Determine the (x, y) coordinate at the center of the cell enclosing the given text.  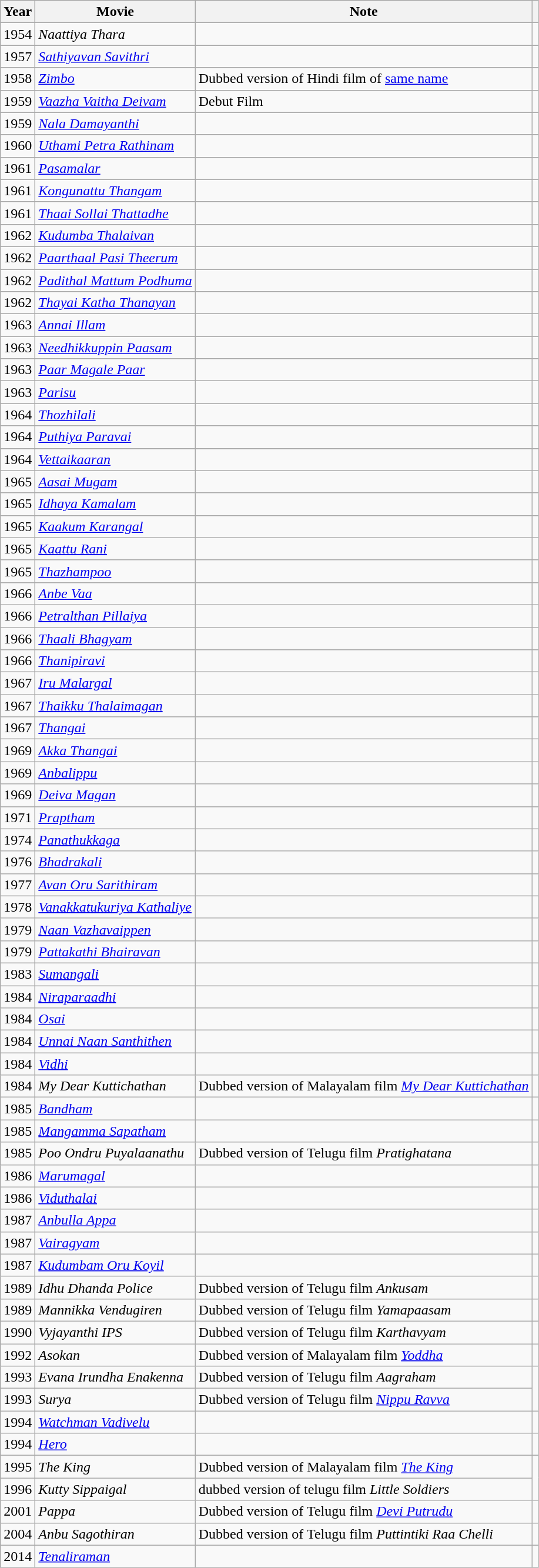
1960 (18, 146)
Paarthaal Pasi Theerum (115, 258)
Dubbed version of Telugu film Ankusam (363, 1287)
2014 (18, 1556)
1971 (18, 818)
Anbulla Appa (115, 1220)
Uthami Petra Rathinam (115, 146)
Thaai Sollai Thattadhe (115, 213)
Aasai Mugam (115, 482)
Mangamma Sapatham (115, 1131)
Panathukkaga (115, 840)
1983 (18, 974)
Thangai (115, 728)
Kutty Sippaigal (115, 1489)
1974 (18, 840)
Vairagyam (115, 1243)
Vanakkatukuriya Kathaliye (115, 907)
Pappa (115, 1512)
Dubbed version of Telugu film Karthavyam (363, 1332)
Dubbed version of Telugu film Yamapaasam (363, 1310)
Thaikku Thalaimagan (115, 706)
Pattakathi Bhairavan (115, 952)
Dubbed version of Hindi film of same name (363, 79)
2001 (18, 1512)
Bandham (115, 1109)
Sathiyavan Savithri (115, 56)
Note (363, 12)
Kudumba Thalaivan (115, 235)
Idhaya Kamalam (115, 504)
Pasamalar (115, 168)
Dubbed version of Malayalam film My Dear Kuttichathan (363, 1086)
Zimbo (115, 79)
Marumagal (115, 1176)
Nala Damayanthi (115, 124)
Puthiya Paravai (115, 437)
Thozhilali (115, 415)
1977 (18, 885)
Mannikka Vendugiren (115, 1310)
dubbed version of telugu film Little Soldiers (363, 1489)
Akka Thangai (115, 750)
Anbu Sagothiran (115, 1534)
Anbalippu (115, 773)
Avan Oru Sarithiram (115, 885)
Niraparaadhi (115, 997)
1990 (18, 1332)
Poo Ondru Puyalaanathu (115, 1153)
Padithal Mattum Podhuma (115, 281)
Petralthan Pillaiya (115, 616)
Hero (115, 1444)
Kaakum Karangal (115, 526)
Kudumbam Oru Koyil (115, 1265)
Vidhi (115, 1064)
Kaattu Rani (115, 549)
Viduthalai (115, 1198)
1996 (18, 1489)
1995 (18, 1467)
Vaazha Vaitha Deivam (115, 101)
1958 (18, 79)
Naan Vazhavaippen (115, 929)
1992 (18, 1355)
Year (18, 12)
1978 (18, 907)
Vyjayanthi IPS (115, 1332)
Dubbed version of Telugu film Aagraham (363, 1377)
Thayai Katha Thanayan (115, 303)
Kongunattu Thangam (115, 191)
2004 (18, 1534)
Asokan (115, 1355)
Sumangali (115, 974)
Vettaikaaran (115, 459)
Naattiya Thara (115, 34)
Tenaliraman (115, 1556)
Dubbed version of Telugu film Pratighatana (363, 1153)
Thazhampoo (115, 571)
Deiva Magan (115, 795)
Movie (115, 12)
Thanipiravi (115, 661)
Anbe Vaa (115, 593)
Paar Magale Paar (115, 370)
Evana Irundha Enakenna (115, 1377)
Osai (115, 1019)
Thaali Bhagyam (115, 638)
Annai Illam (115, 325)
Debut Film (363, 101)
Iru Malargal (115, 683)
1976 (18, 862)
Unnai Naan Santhithen (115, 1042)
Dubbed version of Malayalam film The King (363, 1467)
Idhu Dhanda Police (115, 1287)
Dubbed version of Telugu film Puttintiki Raa Chelli (363, 1534)
My Dear Kuttichathan (115, 1086)
Dubbed version of Telugu film Nippu Ravva (363, 1400)
Bhadrakali (115, 862)
1954 (18, 34)
1957 (18, 56)
Parisu (115, 392)
Dubbed version of Malayalam film Yoddha (363, 1355)
Dubbed version of Telugu film Devi Putrudu (363, 1512)
The King (115, 1467)
Surya (115, 1400)
Watchman Vadivelu (115, 1422)
Needhikkuppin Paasam (115, 348)
Praptham (115, 818)
